Scan for the cell matching the given text and deliver its (X, Y) coordinate at center. 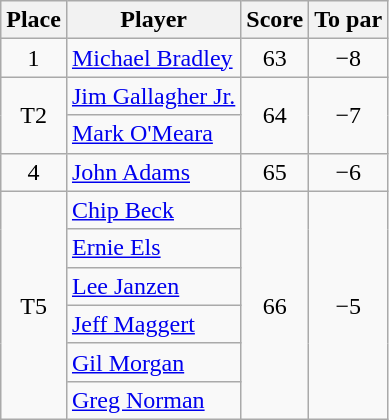
−8 (348, 58)
Score (275, 20)
To par (348, 20)
Player (153, 20)
Chip Beck (153, 210)
−6 (348, 172)
4 (34, 172)
Greg Norman (153, 400)
65 (275, 172)
Ernie Els (153, 248)
T5 (34, 305)
63 (275, 58)
Michael Bradley (153, 58)
1 (34, 58)
Mark O'Meara (153, 134)
T2 (34, 115)
Lee Janzen (153, 286)
−5 (348, 305)
Jim Gallagher Jr. (153, 96)
66 (275, 305)
Jeff Maggert (153, 324)
Place (34, 20)
−7 (348, 115)
Gil Morgan (153, 362)
64 (275, 115)
John Adams (153, 172)
